Find where the given text appears and provide that cell's center as (X, Y) coordinate. 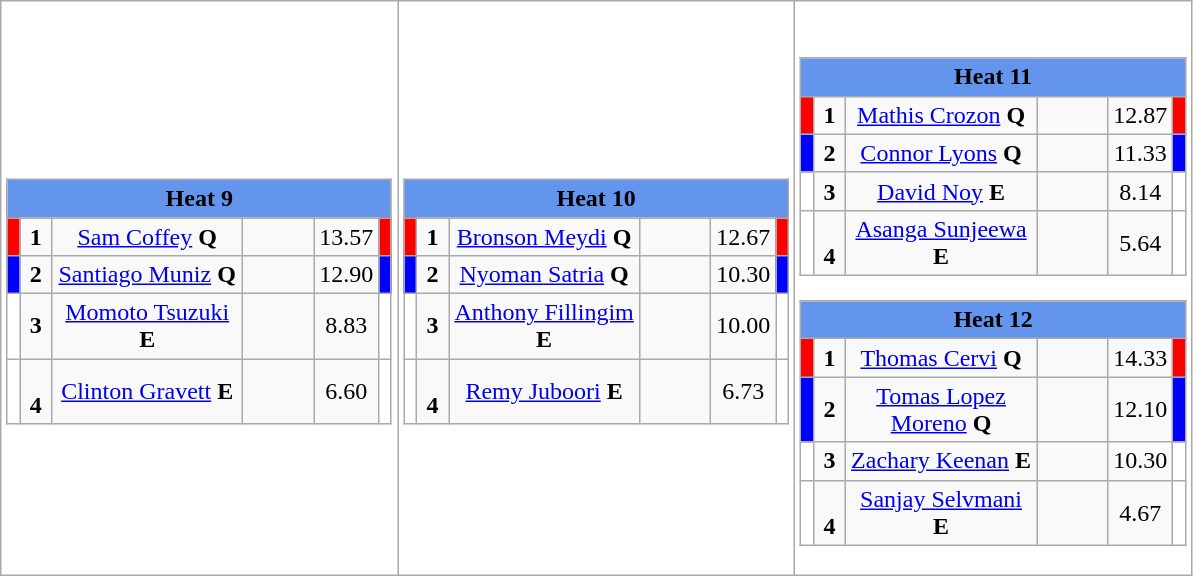
Heat 10 (596, 198)
Sanjay Selvmani E (942, 512)
Thomas Cervi Q (942, 358)
Anthony Fillingim E (544, 326)
12.87 (1140, 115)
David Noy E (942, 191)
14.33 (1140, 358)
Heat 10 1 Bronson Meydi Q 12.67 2 Nyoman Satria Q 10.30 3 Anthony Fillingim E 10.00 4 Remy Juboori E 6.73 (596, 288)
Remy Juboori E (544, 392)
10.00 (744, 326)
13.57 (346, 237)
Zachary Keenan E (942, 461)
Nyoman Satria Q (544, 275)
Santiago Muniz Q (148, 275)
6.73 (744, 392)
Heat 11 (993, 77)
12.90 (346, 275)
Heat 9 1 Sam Coffey Q 13.57 2 Santiago Muniz Q 12.90 3 Momoto Tsuzuki E 8.83 4 Clinton Gravett E 6.60 (200, 288)
Connor Lyons Q (942, 153)
Mathis Crozon Q (942, 115)
Sam Coffey Q (148, 237)
Heat 12 (993, 320)
8.83 (346, 326)
Momoto Tsuzuki E (148, 326)
12.67 (744, 237)
Bronson Meydi Q (544, 237)
Clinton Gravett E (148, 392)
6.60 (346, 392)
8.14 (1140, 191)
12.10 (1140, 410)
11.33 (1140, 153)
Heat 9 (199, 198)
4.67 (1140, 512)
Tomas Lopez Moreno Q (942, 410)
5.64 (1140, 242)
Asanga Sunjeewa E (942, 242)
